Find where the given text appears and provide that cell's center as (x, y) coordinate. 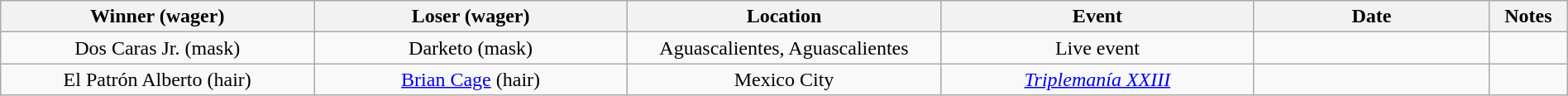
Darketo (mask) (471, 48)
Location (784, 17)
Loser (wager) (471, 17)
Event (1097, 17)
Aguascalientes, Aguascalientes (784, 48)
Winner (wager) (157, 17)
Date (1371, 17)
Live event (1097, 48)
Notes (1528, 17)
Mexico City (784, 79)
Dos Caras Jr. (mask) (157, 48)
Triplemanía XXIII (1097, 79)
Brian Cage (hair) (471, 79)
El Patrón Alberto (hair) (157, 79)
